Scan for the cell matching the given text and deliver its [x, y] coordinate at center. 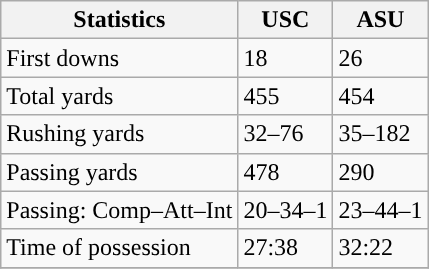
27:38 [286, 248]
First downs [120, 58]
26 [380, 58]
ASU [380, 20]
Passing yards [120, 172]
Time of possession [120, 248]
Rushing yards [120, 134]
USC [286, 20]
454 [380, 96]
20–34–1 [286, 210]
455 [286, 96]
32–76 [286, 134]
478 [286, 172]
Statistics [120, 20]
23–44–1 [380, 210]
Total yards [120, 96]
18 [286, 58]
Passing: Comp–Att–Int [120, 210]
32:22 [380, 248]
35–182 [380, 134]
290 [380, 172]
